Search for the cell housing the specified text and yield its [X, Y] center coordinate. 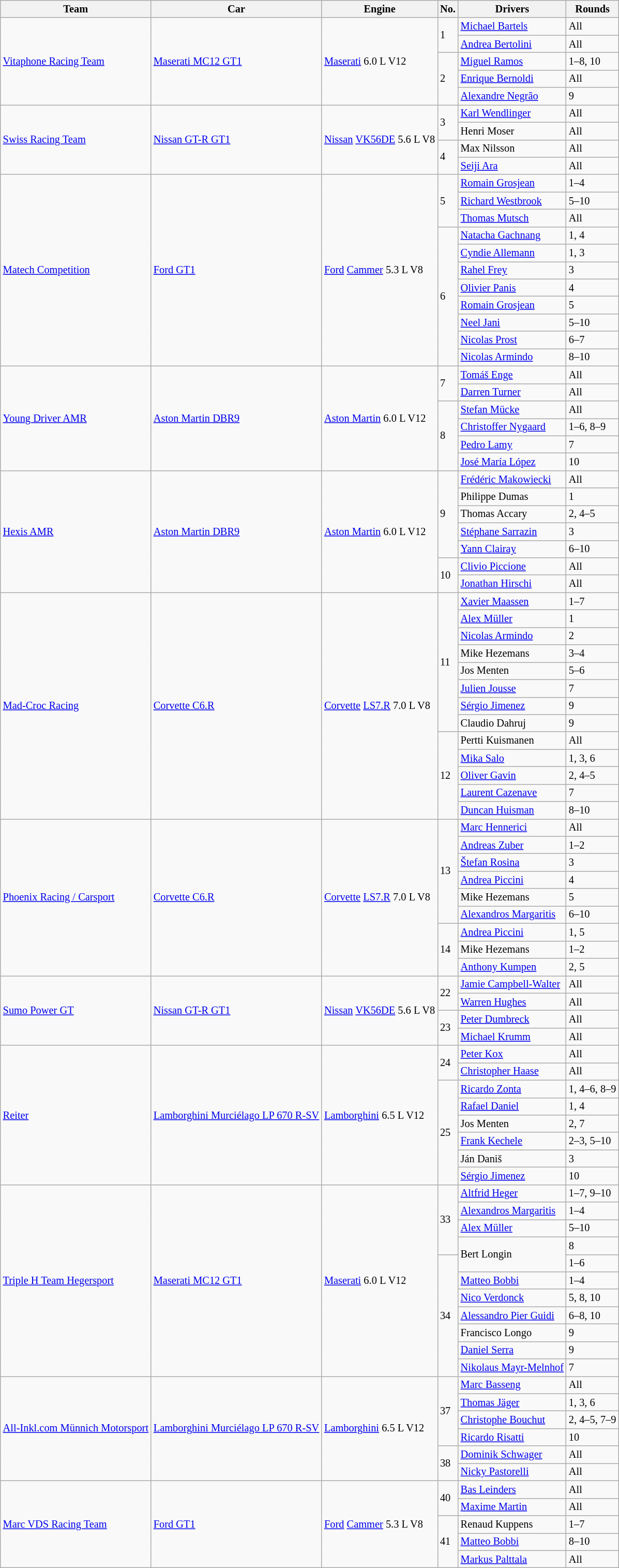
Francisco Longo [512, 1333]
Altfrid Heger [512, 1193]
Jonathan Hirschi [512, 584]
38 [448, 1463]
6 [448, 296]
Cyndie Allemann [512, 253]
Renaud Kuppens [512, 1524]
Darren Turner [512, 392]
Natacha Gachnang [512, 235]
Enrique Bernoldi [512, 79]
Daniel Serra [512, 1350]
1–6, 8–9 [593, 427]
Car [236, 9]
12 [448, 775]
Thomas Mutsch [512, 218]
Frank Kechele [512, 1141]
Andreas Zuber [512, 845]
Karl Wendlinger [512, 113]
Nicolas Prost [512, 340]
Pedro Lamy [512, 445]
Jamie Campbell-Walter [512, 984]
Hexis AMR [76, 531]
Nikolaus Mayr-Melnhof [512, 1368]
Yann Clairay [512, 549]
Thomas Accary [512, 514]
Christophe Bouchut [512, 1419]
Warren Hughes [512, 1002]
2, 5 [593, 967]
Marc Basseng [512, 1385]
Peter Dumbreck [512, 1019]
Stéphane Sarrazin [512, 531]
Claudio Dahruj [512, 723]
40 [448, 1498]
Michael Krumm [512, 1037]
Reiter [76, 1115]
Rounds [593, 9]
6–8, 10 [593, 1315]
Richard Westbrook [512, 201]
14 [448, 949]
Tomáš Enge [512, 375]
Olivier Panis [512, 288]
3–4 [593, 654]
6–7 [593, 340]
Mika Salo [512, 758]
Christopher Haase [512, 1071]
Xavier Maassen [512, 601]
Young Driver AMR [76, 418]
2–3, 5–10 [593, 1141]
Andrea Bertolini [512, 44]
Vitaphone Racing Team [76, 61]
1, 4–6, 8–9 [593, 1089]
Nicky Pastorelli [512, 1472]
Bert Longin [512, 1254]
Thomas Jäger [512, 1402]
Frédéric Makowiecki [512, 479]
1, 5 [593, 932]
Nico Verdonck [512, 1298]
34 [448, 1315]
Team [76, 9]
Štefan Rosina [512, 863]
Laurent Cazenave [512, 793]
2, 7 [593, 1123]
Rafael Daniel [512, 1106]
Max Nilsson [512, 149]
Duncan Huisman [512, 810]
5, 8, 10 [593, 1298]
Alexandre Negrão [512, 96]
Marc Hennerici [512, 827]
All-Inkl.com Münnich Motorsport [76, 1428]
Philippe Dumas [512, 497]
Sumo Power GT [76, 1010]
Julien Jousse [512, 688]
Michael Bartels [512, 26]
Peter Kox [512, 1054]
Christoffer Nygaard [512, 427]
1, 3 [593, 253]
Triple H Team Hegersport [76, 1280]
24 [448, 1063]
1–7, 9–10 [593, 1193]
33 [448, 1219]
Rahel Frey [512, 270]
Miguel Ramos [512, 61]
5–6 [593, 671]
Bas Leinders [512, 1489]
Clivio Piccione [512, 566]
Seiji Ara [512, 166]
No. [448, 9]
Marc VDS Racing Team [76, 1524]
Ricardo Risatti [512, 1437]
Alessandro Pier Guidi [512, 1315]
Swiss Racing Team [76, 140]
Pertti Kuismanen [512, 741]
22 [448, 993]
José María López [512, 462]
Maxime Martin [512, 1507]
Anthony Kumpen [512, 967]
Engine [380, 9]
11 [448, 662]
1–6 [593, 1263]
Neel Jani [512, 322]
25 [448, 1132]
Drivers [512, 9]
Markus Palttala [512, 1559]
Stefan Mücke [512, 409]
Dominik Schwager [512, 1455]
Henri Moser [512, 131]
23 [448, 1028]
Ricardo Zonta [512, 1089]
Matech Competition [76, 270]
Mad-Croc Racing [76, 706]
41 [448, 1541]
37 [448, 1411]
1–8, 10 [593, 61]
Phoenix Racing / Carsport [76, 897]
2, 4–5, 7–9 [593, 1419]
13 [448, 871]
Oliver Gavin [512, 775]
Ján Daniš [512, 1159]
